Return (x, y) of the center of cell containing provided text 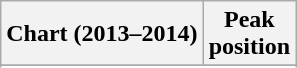
Peak position (249, 34)
Chart (2013–2014) (102, 34)
